Output the (x, y) coordinate of the center of the cell containing the given text.  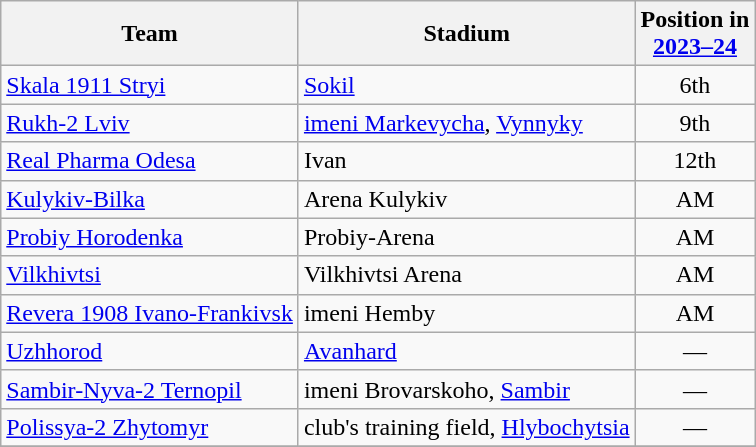
imeni Hemby (466, 313)
6th (695, 85)
Arena Kulykiv (466, 199)
Stadium (466, 34)
Kulykiv-Bilka (150, 199)
Vilkhivtsi Arena (466, 275)
Revera 1908 Ivano-Frankivsk (150, 313)
Vilkhivtsi (150, 275)
Probiy Horodenka (150, 237)
Skala 1911 Stryi (150, 85)
Probiy-Arena (466, 237)
Avanhard (466, 351)
Sokil (466, 85)
Sambir-Nyva-2 Ternopil (150, 389)
Rukh-2 Lviv (150, 123)
Team (150, 34)
imeni Markevycha, Vynnyky (466, 123)
9th (695, 123)
Uzhhorod (150, 351)
Polissya-2 Zhytomyr (150, 427)
12th (695, 161)
imeni Brovarskoho, Sambir (466, 389)
club's training field, Hlybochytsia (466, 427)
Ivan (466, 161)
Real Pharma Odesa (150, 161)
Position in2023–24 (695, 34)
